Determine the [X, Y] coordinate at the center of the cell enclosing the given text.  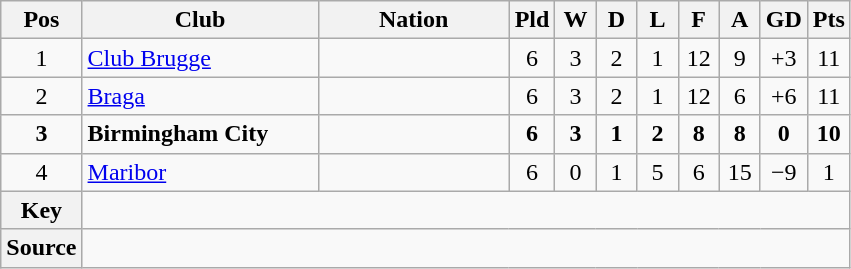
A [740, 20]
−9 [784, 172]
L [658, 20]
10 [828, 134]
Key [42, 210]
9 [740, 58]
4 [42, 172]
+6 [784, 96]
Birmingham City [200, 134]
+3 [784, 58]
Nation [414, 20]
Braga [200, 96]
5 [658, 172]
Source [42, 248]
Club [200, 20]
15 [740, 172]
Pts [828, 20]
Maribor [200, 172]
Club Brugge [200, 58]
D [616, 20]
Pos [42, 20]
Pld [532, 20]
W [576, 20]
F [698, 20]
GD [784, 20]
